Determine the (X, Y) coordinate at the center of the cell enclosing the given text.  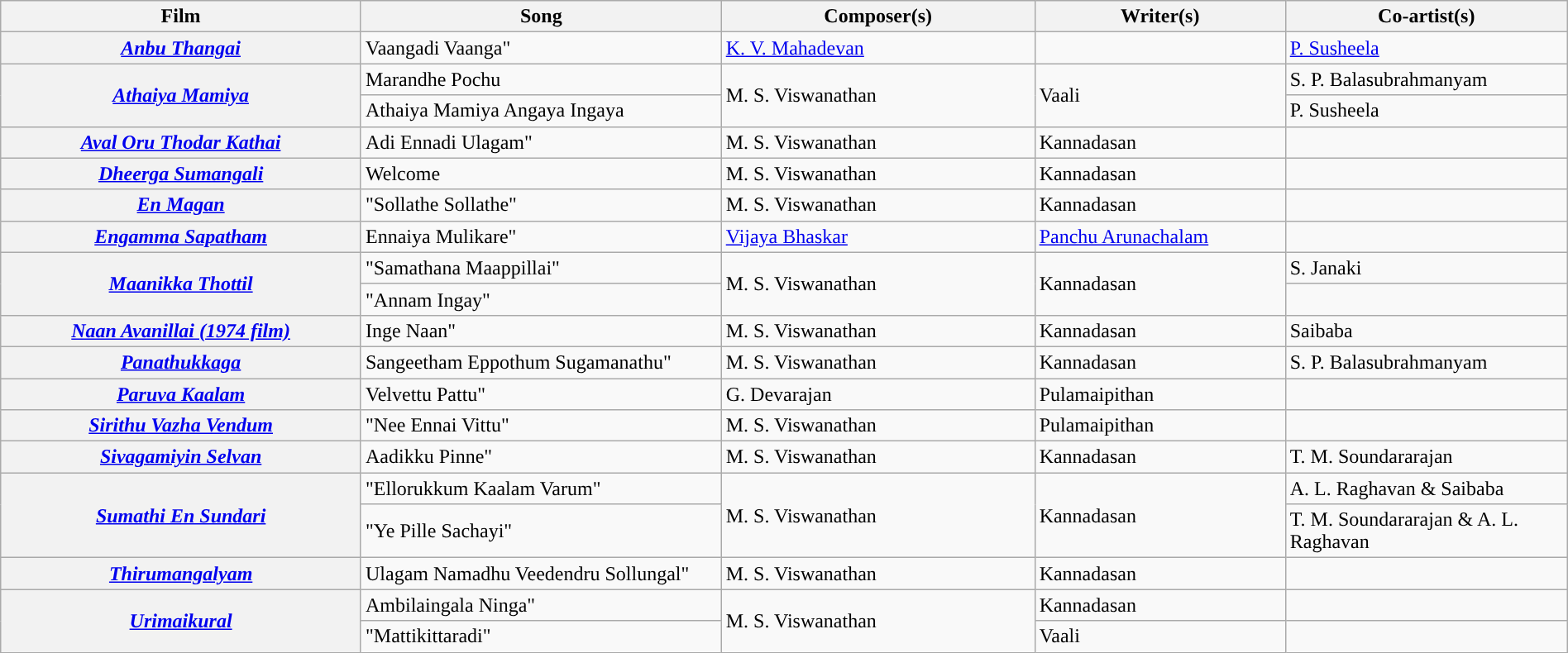
Athaiya Mamiya Angaya Ingaya (541, 111)
Adi Ennadi Ulagam" (541, 142)
"Mattikittaradi" (541, 636)
Panchu Arunachalam (1159, 236)
Aval Oru Thodar Kathai (181, 142)
Athaiya Mamiya (181, 95)
Marandhe Pochu (541, 79)
Writer(s) (1159, 17)
Ulagam Namadhu Veedendru Sollungal" (541, 574)
Dheerga Sumangali (181, 174)
Vijaya Bhaskar (878, 236)
Film (181, 17)
"Ye Pille Sachayi" (541, 531)
Engamma Sapatham (181, 236)
K. V. Mahadevan (878, 48)
Song (541, 17)
"Annam Ingay" (541, 299)
Ambilaingala Ninga" (541, 605)
Thirumangalyam (181, 574)
Paruva Kaalam (181, 394)
"Samathana Maappillai" (541, 268)
Composer(s) (878, 17)
Naan Avanillai (1974 film) (181, 331)
Sangeetham Eppothum Sugamanathu" (541, 362)
S. Janaki (1426, 268)
T. M. Soundararajan (1426, 457)
Sirithu Vazha Vendum (181, 426)
Anbu Thangai (181, 48)
T. M. Soundararajan & A. L. Raghavan (1426, 531)
Vaangadi Vaanga" (541, 48)
Sivagamiyin Selvan (181, 457)
En Magan (181, 205)
Welcome (541, 174)
G. Devarajan (878, 394)
Ennaiya Mulikare" (541, 236)
"Nee Ennai Vittu" (541, 426)
Panathukkaga (181, 362)
Inge Naan" (541, 331)
"Sollathe Sollathe" (541, 205)
A. L. Raghavan & Saibaba (1426, 489)
Urimaikural (181, 621)
Aadikku Pinne" (541, 457)
Co-artist(s) (1426, 17)
Saibaba (1426, 331)
Sumathi En Sundari (181, 516)
Maanikka Thottil (181, 284)
Velvettu Pattu" (541, 394)
"Ellorukkum Kaalam Varum" (541, 489)
